Locate the cell with the specified text and output its (x, y) center coordinate. 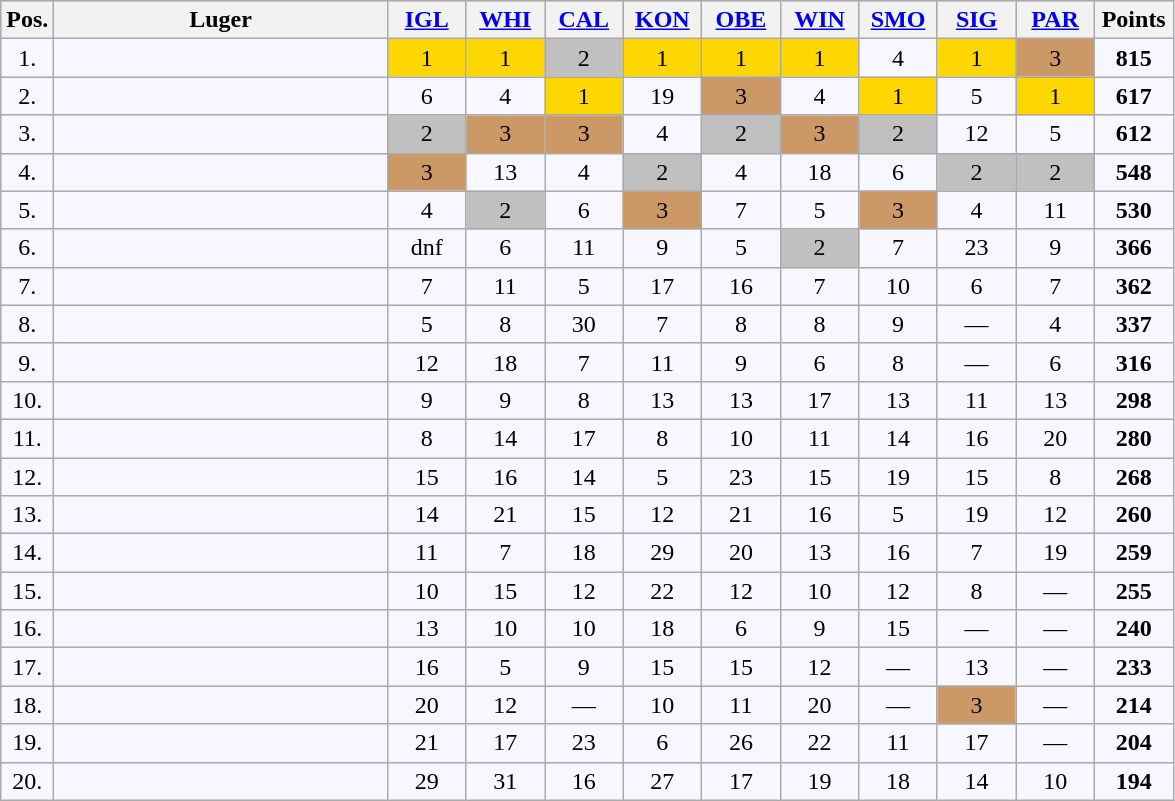
612 (1134, 134)
IGL (426, 20)
19. (28, 743)
30 (584, 324)
15. (28, 591)
18. (28, 705)
240 (1134, 629)
13. (28, 515)
530 (1134, 210)
259 (1134, 553)
194 (1134, 781)
280 (1134, 438)
20. (28, 781)
7. (28, 286)
WHI (506, 20)
815 (1134, 58)
KON (662, 20)
8. (28, 324)
SIG (976, 20)
Points (1134, 20)
362 (1134, 286)
3. (28, 134)
1. (28, 58)
316 (1134, 362)
SMO (898, 20)
298 (1134, 400)
26 (742, 743)
OBE (742, 20)
9. (28, 362)
10. (28, 400)
4. (28, 172)
27 (662, 781)
233 (1134, 667)
16. (28, 629)
WIN (820, 20)
17. (28, 667)
11. (28, 438)
214 (1134, 705)
617 (1134, 96)
PAR (1056, 20)
366 (1134, 248)
2. (28, 96)
255 (1134, 591)
268 (1134, 477)
Pos. (28, 20)
31 (506, 781)
204 (1134, 743)
337 (1134, 324)
CAL (584, 20)
Luger (221, 20)
dnf (426, 248)
548 (1134, 172)
12. (28, 477)
5. (28, 210)
6. (28, 248)
260 (1134, 515)
14. (28, 553)
